Search for the cell housing the specified text and yield its (X, Y) center coordinate. 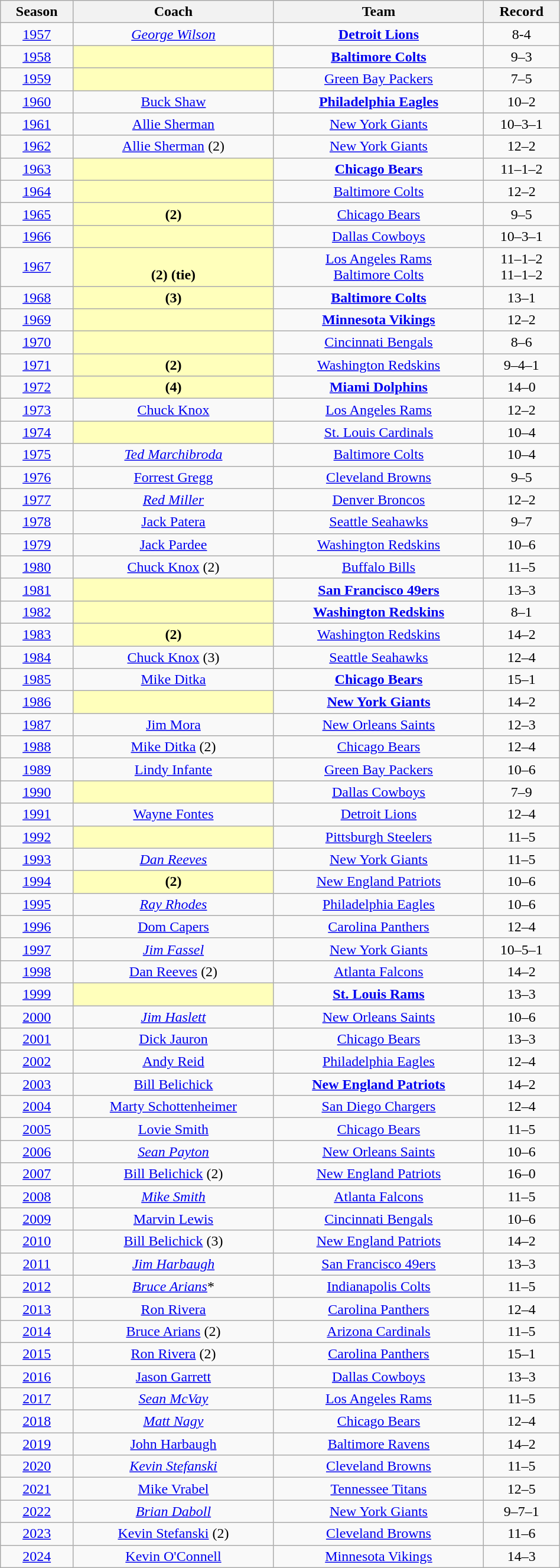
1995 (37, 904)
Buck Shaw (174, 102)
2003 (37, 1084)
1985 (37, 680)
9–7 (521, 522)
10–2 (521, 102)
Red Miller (174, 500)
Team (378, 12)
11–6 (521, 1534)
7–5 (521, 79)
14–3 (521, 1556)
St. Louis Cardinals (378, 432)
1977 (37, 500)
Bill Belichick (174, 1084)
Ted Marchibroda (174, 455)
1968 (37, 297)
1990 (37, 792)
1962 (37, 146)
Forrest Gregg (174, 477)
1980 (37, 567)
2013 (37, 1309)
16–0 (521, 1174)
1999 (37, 994)
8–6 (521, 343)
1974 (37, 432)
Sean Payton (174, 1152)
1964 (37, 191)
Denver Broncos (378, 500)
1979 (37, 545)
Record (521, 12)
1963 (37, 169)
1973 (37, 410)
1982 (37, 612)
1988 (37, 747)
11–1–211–1–2 (521, 267)
1976 (37, 477)
Kevin O'Connell (174, 1556)
Miami Dolphins (378, 387)
Lindy Infante (174, 770)
1986 (37, 702)
Mike Ditka (2) (174, 747)
2001 (37, 1039)
2007 (37, 1174)
2022 (37, 1511)
1969 (37, 320)
2018 (37, 1422)
Mike Smith (174, 1197)
2024 (37, 1556)
1994 (37, 882)
13–1 (521, 297)
Tennessee Titans (378, 1489)
2010 (37, 1241)
San Diego Chargers (378, 1107)
8-4 (521, 34)
2009 (37, 1219)
Marvin Lewis (174, 1219)
Baltimore Ravens (378, 1444)
1966 (37, 236)
1975 (37, 455)
1989 (37, 770)
1991 (37, 814)
2000 (37, 1016)
1959 (37, 79)
Buffalo Bills (378, 567)
2006 (37, 1152)
1970 (37, 343)
Coach (174, 12)
Mike Vrabel (174, 1489)
9–3 (521, 57)
1998 (37, 972)
2023 (37, 1534)
9–4–1 (521, 365)
1965 (37, 214)
John Harbaugh (174, 1444)
Allie Sherman (2) (174, 146)
1972 (37, 387)
Bill Belichick (3) (174, 1241)
Pittsburgh Steelers (378, 837)
Dan Reeves (174, 859)
Jason Garrett (174, 1377)
Jack Patera (174, 522)
Kevin Stefanski (2) (174, 1534)
2008 (37, 1197)
Bruce Arians (2) (174, 1331)
2021 (37, 1489)
9–7–1 (521, 1511)
1987 (37, 725)
2002 (37, 1062)
Sean McVay (174, 1399)
2004 (37, 1107)
Allie Sherman (174, 124)
Ron Rivera (2) (174, 1354)
2014 (37, 1331)
1981 (37, 589)
2017 (37, 1399)
2016 (37, 1377)
8–1 (521, 612)
Wayne Fontes (174, 814)
2012 (37, 1286)
Arizona Cardinals (378, 1331)
1996 (37, 927)
Jim Harbaugh (174, 1264)
Chuck Knox (2) (174, 567)
Indianapolis Colts (378, 1286)
2011 (37, 1264)
2005 (37, 1129)
2019 (37, 1444)
10–5–1 (521, 949)
(2) (tie) (174, 267)
1992 (37, 837)
Brian Daboll (174, 1511)
Dan Reeves (2) (174, 972)
Ray Rhodes (174, 904)
1997 (37, 949)
Jim Mora (174, 725)
Kevin Stefanski (174, 1466)
1971 (37, 365)
Chuck Knox (174, 410)
Bill Belichick (2) (174, 1174)
Bruce Arians* (174, 1286)
Chuck Knox (3) (174, 657)
Los Angeles RamsBaltimore Colts (378, 267)
1993 (37, 859)
1978 (37, 522)
Matt Nagy (174, 1422)
Marty Schottenheimer (174, 1107)
12–5 (521, 1489)
Jim Fassel (174, 949)
(4) (174, 387)
Lovie Smith (174, 1129)
St. Louis Rams (378, 994)
Dom Capers (174, 927)
Season (37, 12)
(3) (174, 297)
Jim Haslett (174, 1016)
7–9 (521, 792)
2020 (37, 1466)
1983 (37, 634)
George Wilson (174, 34)
Dick Jauron (174, 1039)
1960 (37, 102)
12–3 (521, 725)
11–1–2 (521, 169)
Jack Pardee (174, 545)
Ron Rivera (174, 1309)
1967 (37, 267)
2015 (37, 1354)
Mike Ditka (174, 680)
14–0 (521, 387)
1984 (37, 657)
Andy Reid (174, 1062)
1957 (37, 34)
1958 (37, 57)
1961 (37, 124)
